Return the (x, y) coordinate for the center point of the cell that contains the specified text.  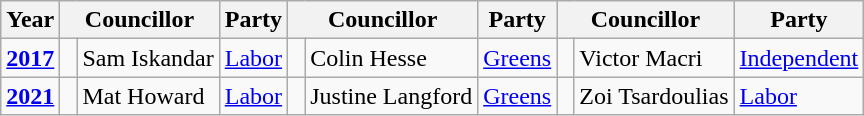
Zoi Tsardoulias (654, 96)
Mat Howard (148, 96)
Independent (799, 58)
Justine Langford (392, 96)
Year (30, 20)
Sam Iskandar (148, 58)
Colin Hesse (392, 58)
2017 (30, 58)
2021 (30, 96)
Victor Macri (654, 58)
